Find where the given text appears and provide that cell's center as (x, y) coordinate. 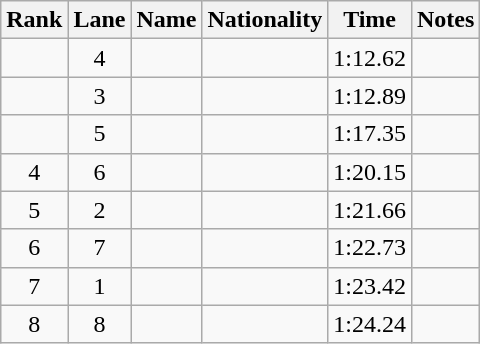
2 (100, 210)
1:21.66 (370, 210)
1:20.15 (370, 172)
Name (166, 20)
Rank (34, 20)
3 (100, 96)
1 (100, 286)
1:12.89 (370, 96)
Notes (445, 20)
Time (370, 20)
1:17.35 (370, 134)
1:22.73 (370, 248)
Lane (100, 20)
1:23.42 (370, 286)
1:24.24 (370, 324)
Nationality (265, 20)
1:12.62 (370, 58)
